Identify which cell holds the provided text, then report its (x, y) central coordinate. 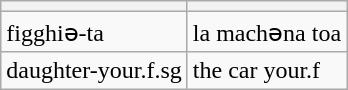
figghiə-ta (94, 32)
the car your.f (266, 70)
la machəna toa (266, 32)
daughter-your.f.sg (94, 70)
